Detect which cell encompasses the target text, then output its (X, Y) center coordinate. 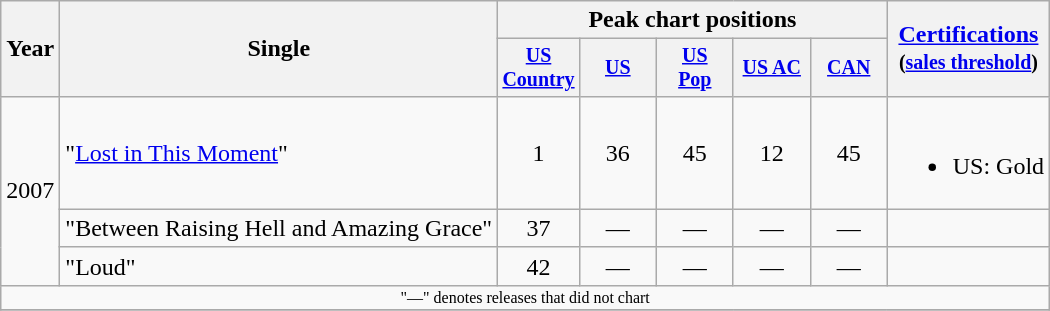
USPop (694, 68)
"Lost in This Moment" (279, 152)
Certifications(sales threshold) (968, 49)
"Between Raising Hell and Amazing Grace" (279, 228)
42 (539, 266)
12 (772, 152)
"—" denotes releases that did not chart (526, 297)
"Loud" (279, 266)
Peak chart positions (693, 20)
Single (279, 49)
CAN (848, 68)
37 (539, 228)
Year (30, 49)
1 (539, 152)
US: Gold (968, 152)
US (618, 68)
36 (618, 152)
US AC (772, 68)
2007 (30, 190)
US Country (539, 68)
